Capture the cell that displays the provided text and extract its [X, Y] central coordinate. 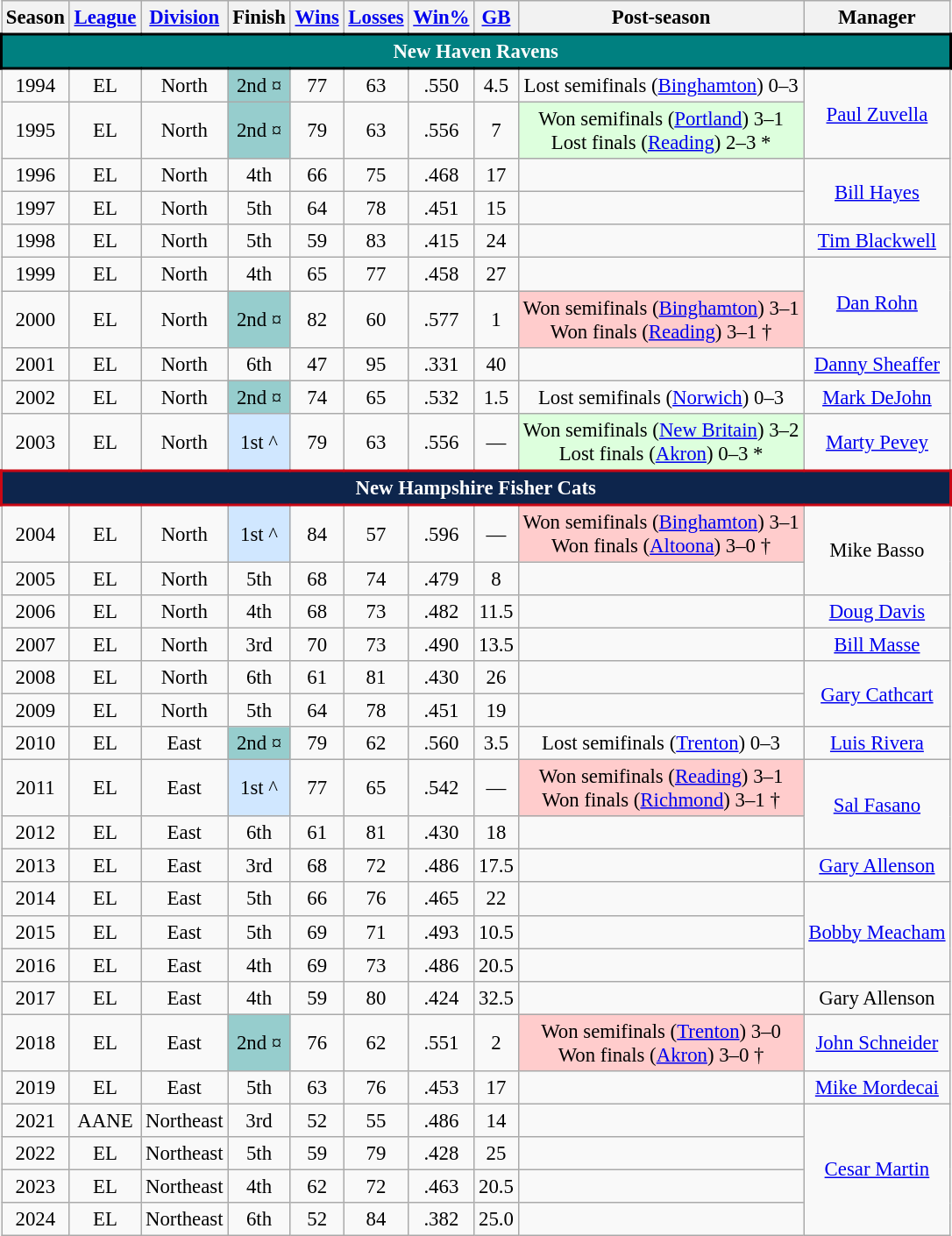
.424 [442, 998]
.415 [442, 241]
.468 [442, 175]
83 [376, 241]
2001 [36, 364]
2022 [36, 1154]
2018 [36, 1043]
Bobby Meacham [877, 933]
25 [496, 1154]
1997 [36, 209]
.542 [442, 789]
Finish [259, 18]
22 [496, 899]
Gary Cathcart [877, 694]
14 [496, 1120]
82 [317, 319]
Losses [376, 18]
25.0 [496, 1219]
2016 [36, 965]
.560 [442, 743]
Doug Davis [877, 612]
2009 [36, 711]
.428 [442, 1154]
Dan Rohn [877, 302]
.551 [442, 1043]
2023 [36, 1186]
Win% [442, 18]
Mike Basso [877, 551]
Mike Mordecai [877, 1088]
95 [376, 364]
47 [317, 364]
Bill Hayes [877, 191]
70 [317, 644]
2004 [36, 533]
7 [496, 131]
Lost semifinals (Trenton) 0–3 [661, 743]
Paul Zuvella [877, 114]
Manager [877, 18]
Mark DeJohn [877, 397]
18 [496, 833]
24 [496, 241]
2024 [36, 1219]
.577 [442, 319]
32.5 [496, 998]
60 [376, 319]
1994 [36, 85]
.479 [442, 579]
27 [496, 274]
55 [376, 1120]
Won semifinals (New Britain) 3–2Lost finals (Akron) 0–3 * [661, 442]
Won semifinals (Trenton) 3–0Won finals (Akron) 3–0 † [661, 1043]
Bill Masse [877, 644]
Won semifinals (Reading) 3–1Won finals (Richmond) 3–1 † [661, 789]
80 [376, 998]
2003 [36, 442]
2017 [36, 998]
26 [496, 678]
GB [496, 18]
.453 [442, 1088]
Sal Fasano [877, 805]
Won semifinals (Binghamton) 3–1Won finals (Reading) 3–1 † [661, 319]
.463 [442, 1186]
Won semifinals (Binghamton) 3–1Won finals (Altoona) 3–0 † [661, 533]
2015 [36, 932]
Danny Sheaffer [877, 364]
19 [496, 711]
League [105, 18]
.382 [442, 1219]
.493 [442, 932]
1998 [36, 241]
1996 [36, 175]
2010 [36, 743]
John Schneider [877, 1043]
2006 [36, 612]
.550 [442, 85]
15 [496, 209]
.596 [442, 533]
1995 [36, 131]
.532 [442, 397]
Won semifinals (Portland) 3–1Lost finals (Reading) 2–3 * [661, 131]
Season [36, 18]
57 [376, 533]
17.5 [496, 866]
13.5 [496, 644]
2012 [36, 833]
Luis Rivera [877, 743]
8 [496, 579]
2013 [36, 866]
.331 [442, 364]
Lost semifinals (Norwich) 0–3 [661, 397]
Division [184, 18]
Marty Pevey [877, 442]
75 [376, 175]
New Haven Ravens [476, 51]
2007 [36, 644]
1999 [36, 274]
4.5 [496, 85]
New Hampshire Fisher Cats [476, 487]
40 [496, 364]
Cesar Martin [877, 1169]
Lost semifinals (Binghamton) 0–3 [661, 85]
1 [496, 319]
2000 [36, 319]
2014 [36, 899]
2011 [36, 789]
71 [376, 932]
2002 [36, 397]
2019 [36, 1088]
AANE [105, 1120]
Wins [317, 18]
.482 [442, 612]
2008 [36, 678]
.458 [442, 274]
2 [496, 1043]
2021 [36, 1120]
11.5 [496, 612]
Tim Blackwell [877, 241]
2005 [36, 579]
.490 [442, 644]
.465 [442, 899]
10.5 [496, 932]
Post-season [661, 18]
3.5 [496, 743]
1.5 [496, 397]
